Pinpoint the cell where the given text exists, returning its [x, y] midpoint coordinate. 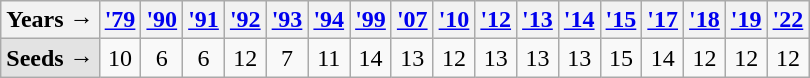
'22 [788, 20]
Years → [50, 20]
'10 [454, 20]
'99 [371, 20]
'93 [287, 20]
'13 [538, 20]
'15 [621, 20]
'12 [496, 20]
'17 [663, 20]
'14 [579, 20]
'79 [120, 20]
10 [120, 58]
Seeds → [50, 58]
'07 [412, 20]
'94 [329, 20]
'19 [746, 20]
'18 [705, 20]
7 [287, 58]
'90 [162, 20]
'92 [245, 20]
11 [329, 58]
'91 [204, 20]
15 [621, 58]
